Determine the [X, Y] coordinate at the center of the cell enclosing the given text.  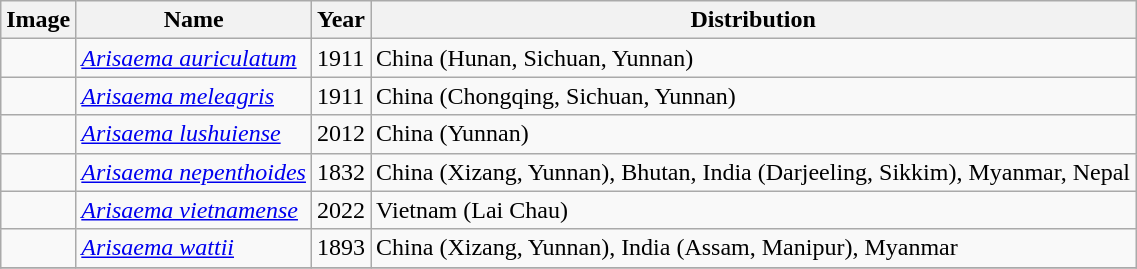
Distribution [754, 20]
Year [340, 20]
China (Xizang, Yunnan), Bhutan, India (Darjeeling, Sikkim), Myanmar, Nepal [754, 172]
Vietnam (Lai Chau) [754, 210]
Name [194, 20]
1893 [340, 248]
China (Hunan, Sichuan, Yunnan) [754, 58]
Arisaema nepenthoides [194, 172]
Arisaema meleagris [194, 96]
China (Chongqing, Sichuan, Yunnan) [754, 96]
Arisaema lushuiense [194, 134]
Image [38, 20]
2012 [340, 134]
China (Xizang, Yunnan), India (Assam, Manipur), Myanmar [754, 248]
Arisaema auriculatum [194, 58]
China (Yunnan) [754, 134]
2022 [340, 210]
Arisaema wattii [194, 248]
1832 [340, 172]
Arisaema vietnamense [194, 210]
